Return [x, y] of the center of cell containing provided text 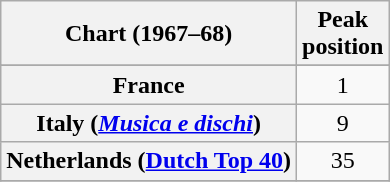
35 [343, 161]
9 [343, 123]
France [149, 85]
Peakposition [343, 34]
Chart (1967–68) [149, 34]
Netherlands (Dutch Top 40) [149, 161]
Italy (Musica e dischi) [149, 123]
1 [343, 85]
